Capture the cell that displays the provided text and extract its [X, Y] central coordinate. 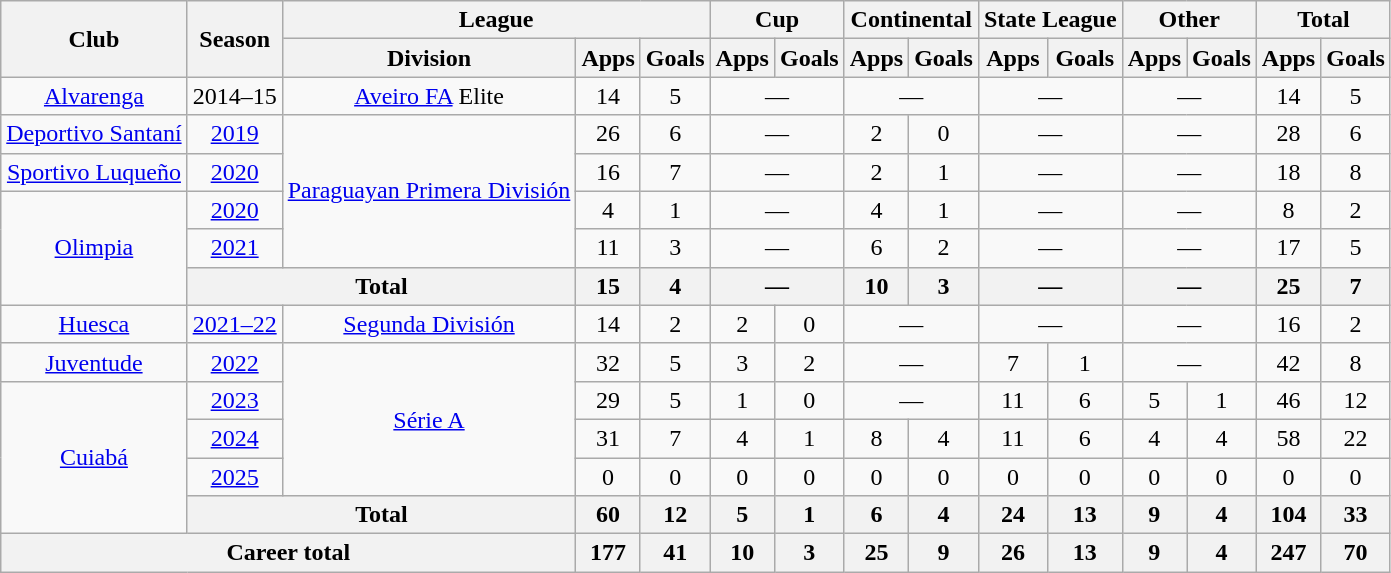
28 [1288, 134]
Division [429, 58]
Paraguayan Primera División [429, 191]
2024 [234, 438]
177 [608, 553]
247 [1288, 553]
2021 [234, 248]
33 [1356, 515]
Deportivo Santaní [94, 134]
2023 [234, 400]
41 [675, 553]
18 [1288, 172]
46 [1288, 400]
Cup [777, 20]
Other [1189, 20]
Huesca [94, 324]
22 [1356, 438]
32 [608, 362]
Juventude [94, 362]
Club [94, 39]
Série A [429, 419]
2014–15 [234, 96]
Continental [911, 20]
104 [1288, 515]
Cuiabá [94, 457]
Sportivo Luqueño [94, 172]
2021–22 [234, 324]
24 [1012, 515]
Alvarenga [94, 96]
31 [608, 438]
Olimpia [94, 248]
Career total [288, 553]
Aveiro FA Elite [429, 96]
15 [608, 286]
17 [1288, 248]
Season [234, 39]
60 [608, 515]
29 [608, 400]
58 [1288, 438]
70 [1356, 553]
2025 [234, 477]
State League [1050, 20]
2022 [234, 362]
League [496, 20]
42 [1288, 362]
2019 [234, 134]
Segunda División [429, 324]
